Identify which cell holds the provided text, then report its [x, y] central coordinate. 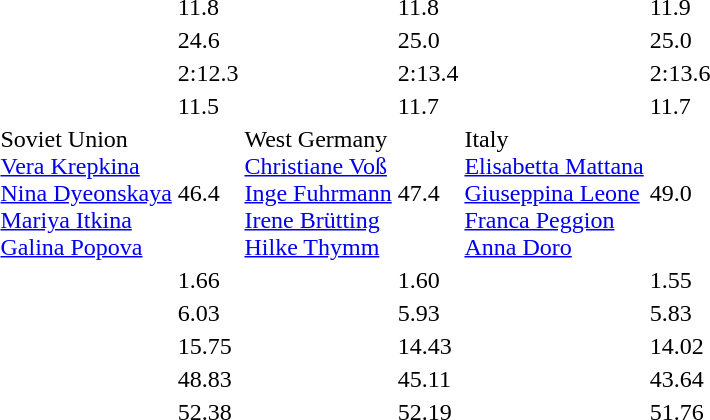
2:13.4 [428, 73]
25.0 [428, 40]
45.11 [428, 379]
1.60 [428, 280]
1.66 [208, 280]
48.83 [208, 379]
11.5 [208, 106]
ItalyElisabetta MattanaGiuseppina LeoneFranca PeggionAnna Doro [554, 193]
2:12.3 [208, 73]
15.75 [208, 346]
West GermanyChristiane VoßInge FuhrmannIrene BrüttingHilke Thymm [318, 193]
5.93 [428, 313]
11.7 [428, 106]
46.4 [208, 193]
24.6 [208, 40]
6.03 [208, 313]
14.43 [428, 346]
47.4 [428, 193]
